Capture the cell that displays the provided text and extract its [x, y] central coordinate. 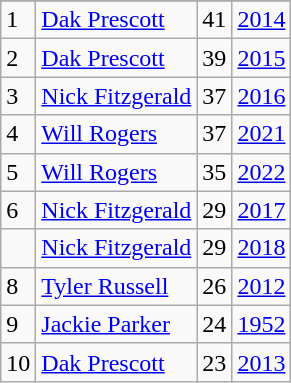
8 [18, 286]
2014 [262, 20]
24 [214, 324]
26 [214, 286]
5 [18, 172]
Tyler Russell [116, 286]
2015 [262, 58]
3 [18, 96]
9 [18, 324]
2016 [262, 96]
1952 [262, 324]
35 [214, 172]
2012 [262, 286]
2021 [262, 134]
41 [214, 20]
2018 [262, 248]
2017 [262, 210]
39 [214, 58]
1 [18, 20]
10 [18, 362]
Jackie Parker [116, 324]
4 [18, 134]
2022 [262, 172]
6 [18, 210]
2 [18, 58]
2013 [262, 362]
23 [214, 362]
